From the cell containing the given text, extract its center point as (x, y) coordinate. 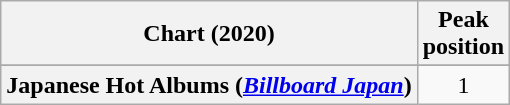
Peakposition (463, 34)
Japanese Hot Albums (Billboard Japan) (209, 85)
1 (463, 85)
Chart (2020) (209, 34)
